Extract the (X, Y) coordinate from the center of the cell holding the provided text.  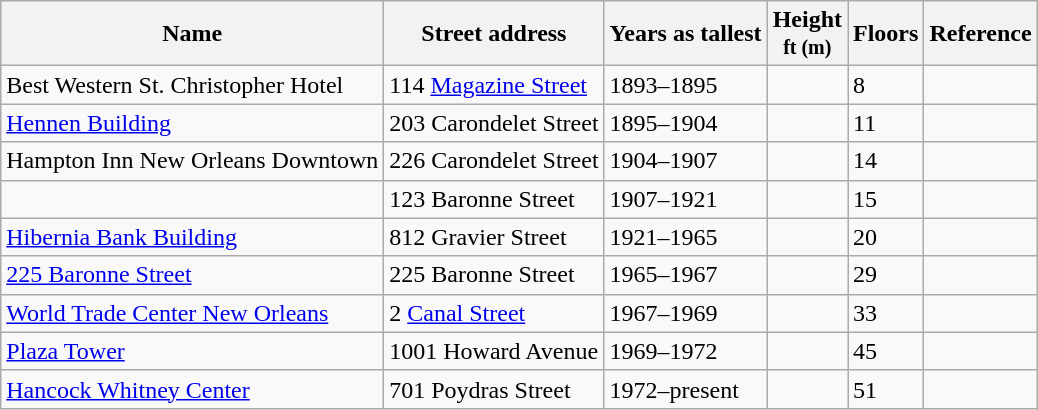
14 (886, 161)
8 (886, 85)
1967–1969 (686, 313)
45 (886, 351)
1895–1904 (686, 123)
1001 Howard Avenue (494, 351)
1907–1921 (686, 199)
29 (886, 275)
1893–1895 (686, 85)
123 Baronne Street (494, 199)
Hampton Inn New Orleans Downtown (192, 161)
812 Gravier Street (494, 237)
Plaza Tower (192, 351)
701 Poydras Street (494, 389)
Heightft (m) (807, 34)
Street address (494, 34)
Hancock Whitney Center (192, 389)
226 Carondelet Street (494, 161)
20 (886, 237)
2 Canal Street (494, 313)
1921–1965 (686, 237)
Hibernia Bank Building (192, 237)
World Trade Center New Orleans (192, 313)
11 (886, 123)
51 (886, 389)
1904–1907 (686, 161)
15 (886, 199)
33 (886, 313)
1972–present (686, 389)
114 Magazine Street (494, 85)
Hennen Building (192, 123)
1965–1967 (686, 275)
1969–1972 (686, 351)
Floors (886, 34)
Years as tallest (686, 34)
203 Carondelet Street (494, 123)
Reference (980, 34)
Best Western St. Christopher Hotel (192, 85)
Name (192, 34)
